Provide the [x, y] coordinate of the cell's center where the given text is located.  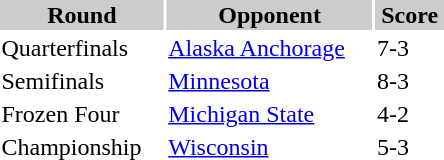
Minnesota [270, 81]
Alaska Anchorage [270, 48]
4-2 [410, 114]
Opponent [270, 15]
Quarterfinals [82, 48]
Score [410, 15]
Michigan State [270, 114]
Frozen Four [82, 114]
7-3 [410, 48]
8-3 [410, 81]
Round [82, 15]
Semifinals [82, 81]
